Extract the [x, y] coordinate from the center of the cell holding the provided text.  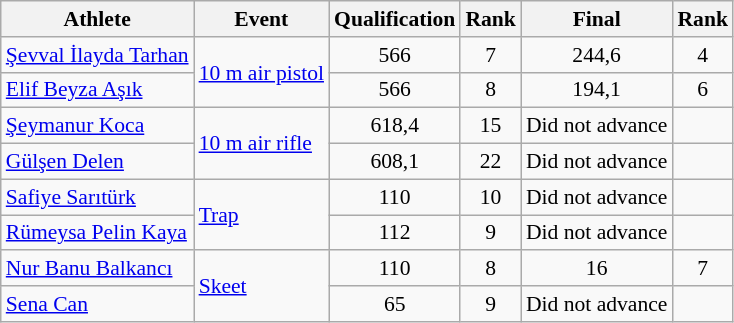
15 [490, 126]
Elif Beyza Aşık [98, 90]
Skeet [262, 286]
Gülşen Delen [98, 162]
Şeymanur Koca [98, 126]
Qualification [394, 19]
22 [490, 162]
Nur Banu Balkancı [98, 269]
Safiye Sarıtürk [98, 197]
Rümeysa Pelin Kaya [98, 233]
Sena Can [98, 304]
112 [394, 233]
Final [597, 19]
Event [262, 19]
10 m air rifle [262, 144]
10 m air pistol [262, 72]
6 [702, 90]
244,6 [597, 55]
Şevval İlayda Tarhan [98, 55]
16 [597, 269]
10 [490, 197]
65 [394, 304]
608,1 [394, 162]
618,4 [394, 126]
4 [702, 55]
Athlete [98, 19]
194,1 [597, 90]
Trap [262, 214]
